From the cell containing the given text, extract its center point as (x, y) coordinate. 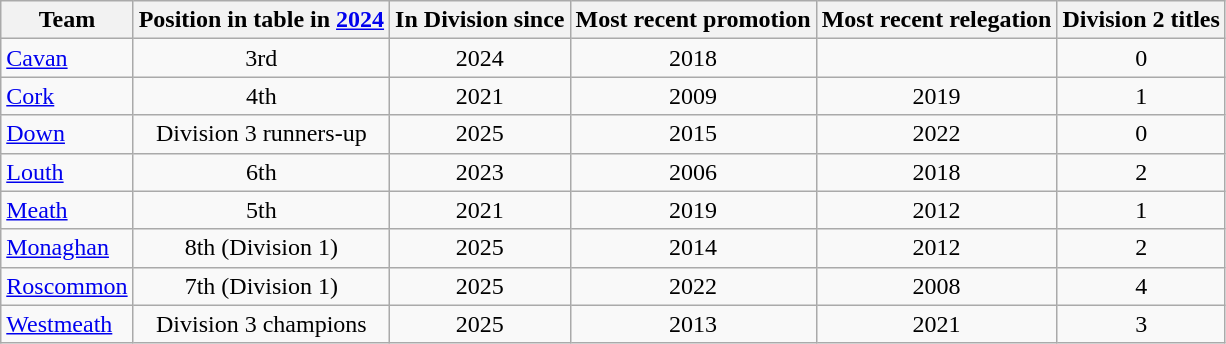
5th (261, 210)
Position in table in 2024 (261, 20)
Division 3 runners-up (261, 134)
4 (1141, 286)
Cork (67, 96)
Division 3 champions (261, 324)
Cavan (67, 58)
Louth (67, 172)
2008 (936, 286)
4th (261, 96)
Meath (67, 210)
Roscommon (67, 286)
Division 2 titles (1141, 20)
Most recent relegation (936, 20)
8th (Division 1) (261, 248)
Down (67, 134)
6th (261, 172)
2009 (693, 96)
2024 (480, 58)
2023 (480, 172)
In Division since (480, 20)
2014 (693, 248)
2013 (693, 324)
Most recent promotion (693, 20)
2006 (693, 172)
Westmeath (67, 324)
2015 (693, 134)
3 (1141, 324)
Team (67, 20)
Monaghan (67, 248)
7th (Division 1) (261, 286)
3rd (261, 58)
